Extract the (x, y) coordinate from the center of the cell holding the provided text.  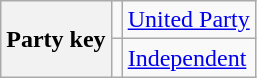
United Party (188, 20)
Independent (188, 58)
Party key (56, 39)
